Output the (X, Y) coordinate of the center of the cell containing the given text.  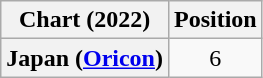
Japan (Oricon) (85, 58)
Chart (2022) (85, 20)
6 (215, 58)
Position (215, 20)
